Identify which cell holds the provided text, then report its [X, Y] central coordinate. 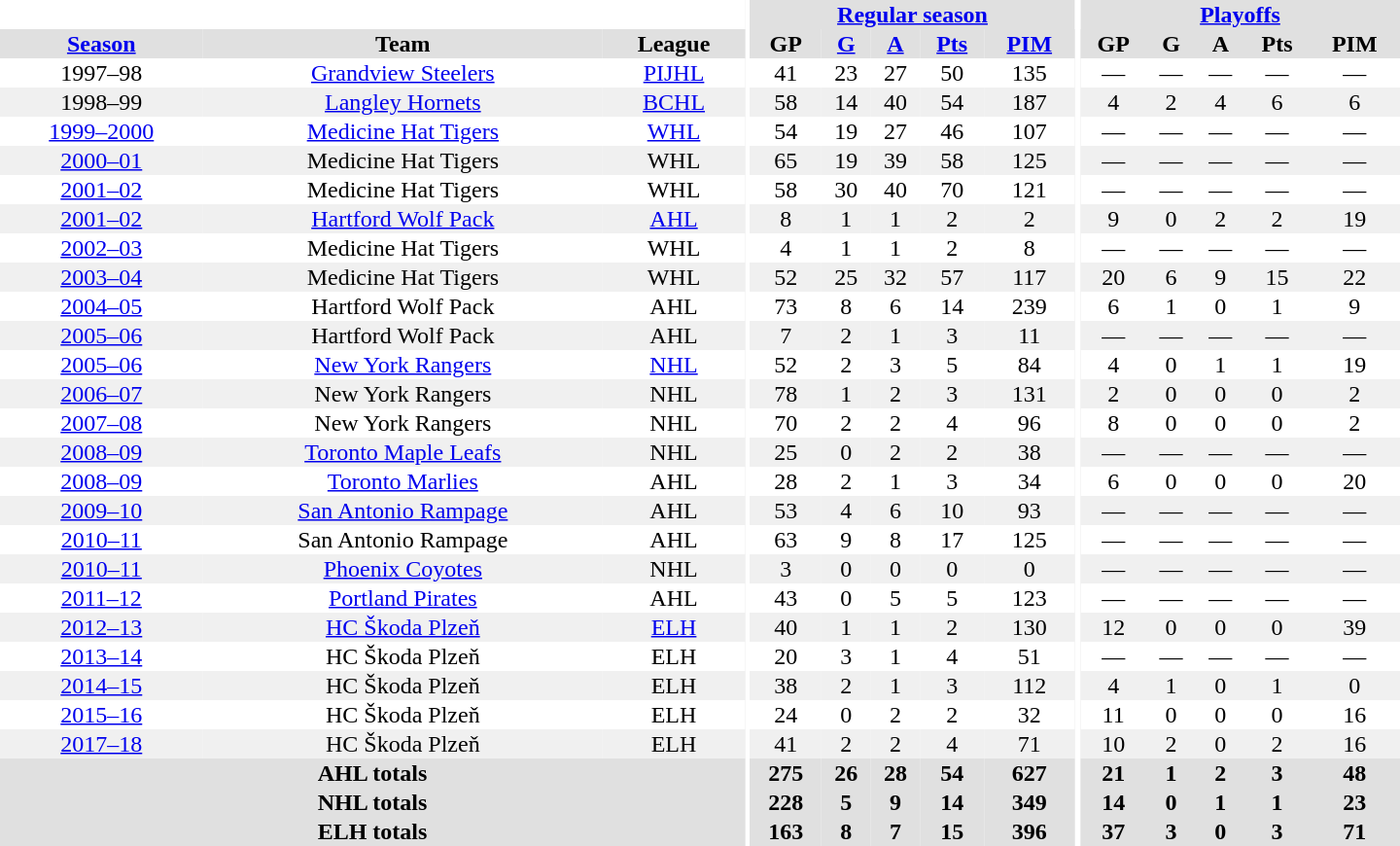
Langley Hornets [402, 102]
187 [1029, 102]
130 [1029, 627]
96 [1029, 423]
131 [1029, 394]
2003–04 [101, 277]
League [674, 44]
78 [786, 394]
17 [952, 540]
1997–98 [101, 73]
Toronto Marlies [402, 481]
2014–15 [101, 686]
34 [1029, 481]
22 [1354, 277]
349 [1029, 802]
239 [1029, 306]
AHL totals [372, 773]
2006–07 [101, 394]
275 [786, 773]
Season [101, 44]
121 [1029, 190]
Team [402, 44]
2000–01 [101, 160]
73 [786, 306]
228 [786, 802]
NHL totals [372, 802]
2011–12 [101, 598]
51 [1029, 656]
2013–14 [101, 656]
50 [952, 73]
2012–13 [101, 627]
117 [1029, 277]
Regular season [913, 15]
112 [1029, 686]
Grandview Steelers [402, 73]
37 [1113, 831]
396 [1029, 831]
2007–08 [101, 423]
BCHL [674, 102]
26 [846, 773]
53 [786, 511]
2002–03 [101, 248]
627 [1029, 773]
63 [786, 540]
2009–10 [101, 511]
123 [1029, 598]
1998–99 [101, 102]
Playoffs [1241, 15]
107 [1029, 131]
93 [1029, 511]
Phoenix Coyotes [402, 569]
84 [1029, 365]
43 [786, 598]
2017–18 [101, 744]
1999–2000 [101, 131]
65 [786, 160]
46 [952, 131]
30 [846, 190]
Portland Pirates [402, 598]
24 [786, 715]
2015–16 [101, 715]
2004–05 [101, 306]
21 [1113, 773]
ELH totals [372, 831]
48 [1354, 773]
PIJHL [674, 73]
Toronto Maple Leafs [402, 452]
135 [1029, 73]
12 [1113, 627]
163 [786, 831]
57 [952, 277]
